Return the (X, Y) coordinate for the center point of the cell that contains the specified text.  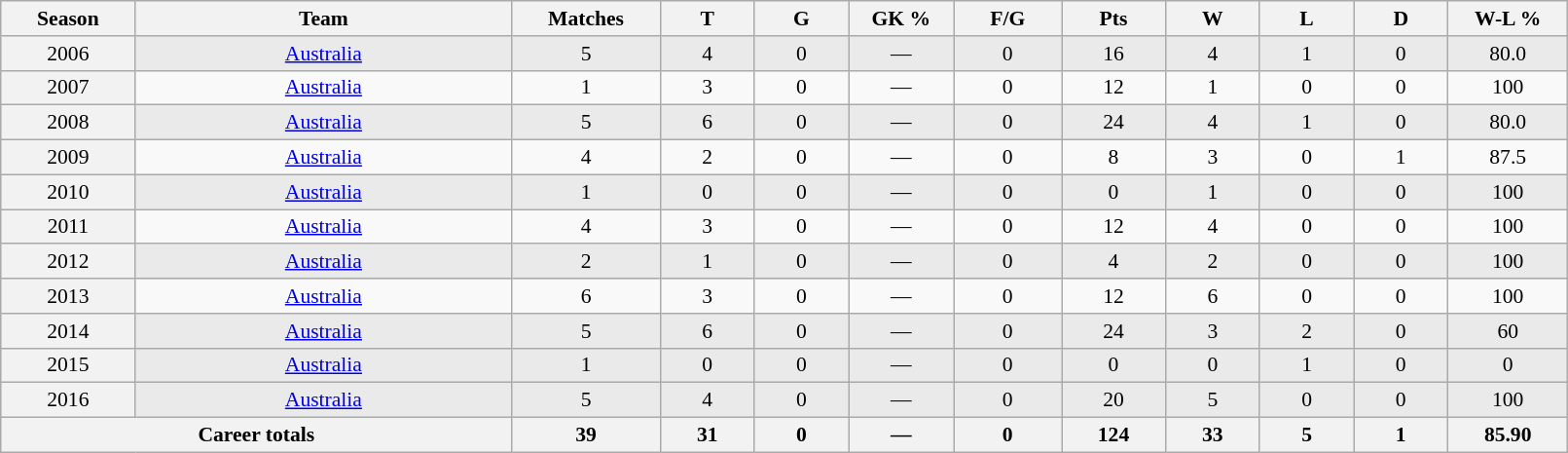
31 (707, 435)
W-L % (1509, 19)
2006 (68, 54)
39 (586, 435)
33 (1213, 435)
2010 (68, 192)
Season (68, 19)
W (1213, 19)
8 (1113, 158)
16 (1113, 54)
2013 (68, 296)
F/G (1008, 19)
20 (1113, 400)
2012 (68, 262)
Career totals (257, 435)
60 (1509, 331)
2009 (68, 158)
2011 (68, 227)
Matches (586, 19)
2015 (68, 365)
124 (1113, 435)
G (802, 19)
Team (323, 19)
T (707, 19)
Pts (1113, 19)
L (1306, 19)
2016 (68, 400)
87.5 (1509, 158)
D (1402, 19)
2014 (68, 331)
85.90 (1509, 435)
GK % (901, 19)
2007 (68, 88)
2008 (68, 123)
